Capture the cell that displays the provided text and extract its (X, Y) central coordinate. 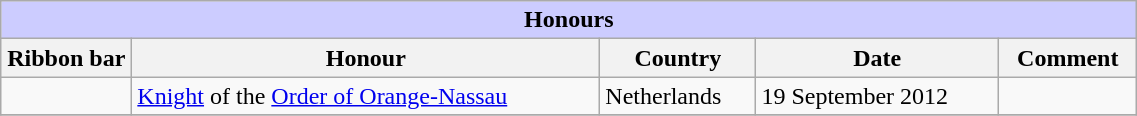
Ribbon bar (66, 58)
Comment (1068, 58)
Honour (366, 58)
Honours (569, 20)
Date (878, 58)
Netherlands (678, 96)
Knight of the Order of Orange-Nassau (366, 96)
19 September 2012 (878, 96)
Country (678, 58)
